Detect which cell encompasses the target text, then output its (x, y) center coordinate. 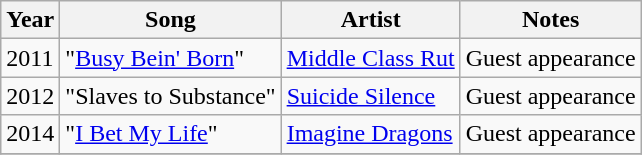
"Busy Bein' Born" (170, 58)
Song (170, 20)
2011 (30, 58)
Middle Class Rut (370, 58)
Artist (370, 20)
Year (30, 20)
2014 (30, 134)
2012 (30, 96)
Suicide Silence (370, 96)
Notes (550, 20)
"Slaves to Substance" (170, 96)
"I Bet My Life" (170, 134)
Imagine Dragons (370, 134)
